Find where the given text appears and provide that cell's center as [X, Y] coordinate. 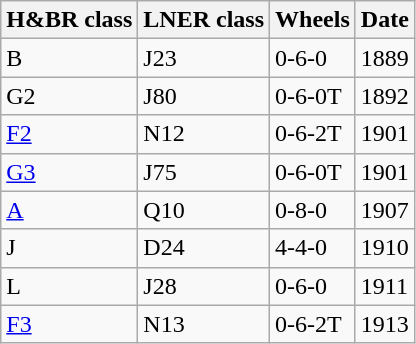
N12 [204, 134]
1907 [384, 210]
J23 [204, 58]
J80 [204, 96]
F2 [70, 134]
1889 [384, 58]
G3 [70, 172]
4-4-0 [313, 248]
J [70, 248]
N13 [204, 324]
1910 [384, 248]
A [70, 210]
L [70, 286]
J28 [204, 286]
1911 [384, 286]
Date [384, 20]
1913 [384, 324]
0-8-0 [313, 210]
F3 [70, 324]
D24 [204, 248]
LNER class [204, 20]
G2 [70, 96]
B [70, 58]
H&BR class [70, 20]
Wheels [313, 20]
Q10 [204, 210]
J75 [204, 172]
1892 [384, 96]
